Extract the (x, y) coordinate from the center of the cell holding the provided text.  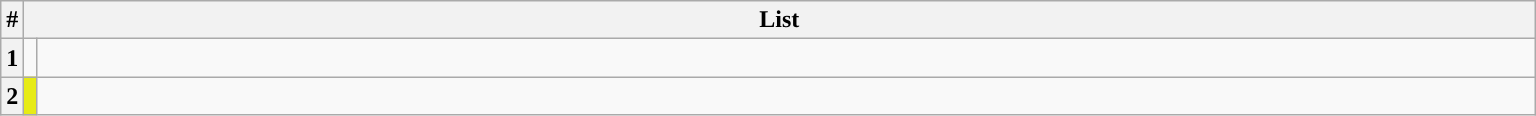
List (780, 20)
# (12, 20)
2 (12, 96)
1 (12, 58)
